From the cell containing the given text, extract its center point as [X, Y] coordinate. 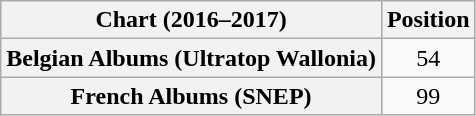
54 [428, 58]
Chart (2016–2017) [192, 20]
French Albums (SNEP) [192, 96]
99 [428, 96]
Position [428, 20]
Belgian Albums (Ultratop Wallonia) [192, 58]
